Scan for the cell matching the given text and deliver its [x, y] coordinate at center. 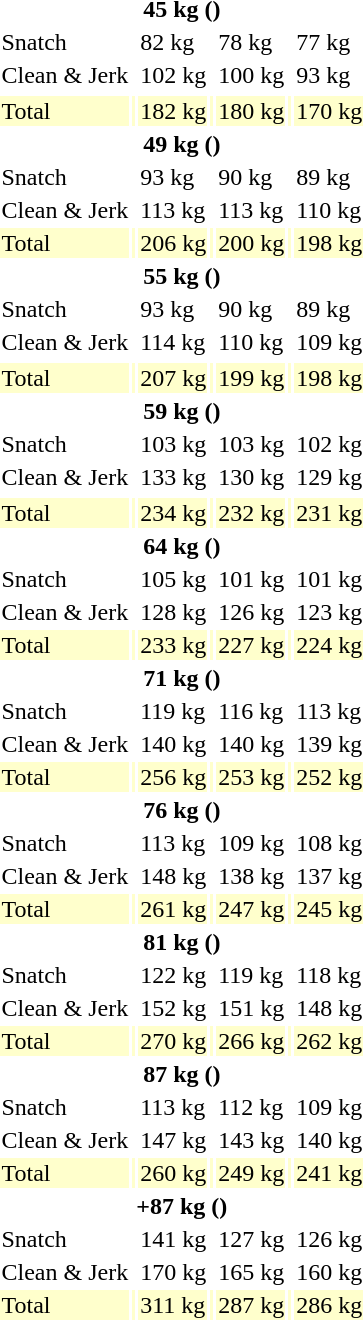
165 kg [252, 1272]
130 kg [252, 477]
311 kg [174, 1305]
182 kg [174, 111]
266 kg [252, 1041]
82 kg [174, 42]
122 kg [174, 975]
151 kg [252, 1008]
253 kg [252, 777]
270 kg [174, 1041]
114 kg [174, 342]
102 kg [174, 75]
233 kg [174, 645]
105 kg [174, 579]
199 kg [252, 378]
127 kg [252, 1239]
128 kg [174, 612]
260 kg [174, 1173]
116 kg [252, 711]
109 kg [252, 843]
110 kg [252, 342]
207 kg [174, 378]
247 kg [252, 909]
249 kg [252, 1173]
232 kg [252, 513]
101 kg [252, 579]
152 kg [174, 1008]
287 kg [252, 1305]
148 kg [174, 876]
138 kg [252, 876]
234 kg [174, 513]
147 kg [174, 1140]
256 kg [174, 777]
78 kg [252, 42]
141 kg [174, 1239]
170 kg [174, 1272]
261 kg [174, 909]
126 kg [252, 612]
227 kg [252, 645]
100 kg [252, 75]
112 kg [252, 1107]
143 kg [252, 1140]
180 kg [252, 111]
206 kg [174, 243]
133 kg [174, 477]
200 kg [252, 243]
